Extract the [X, Y] coordinate from the center of the cell holding the provided text.  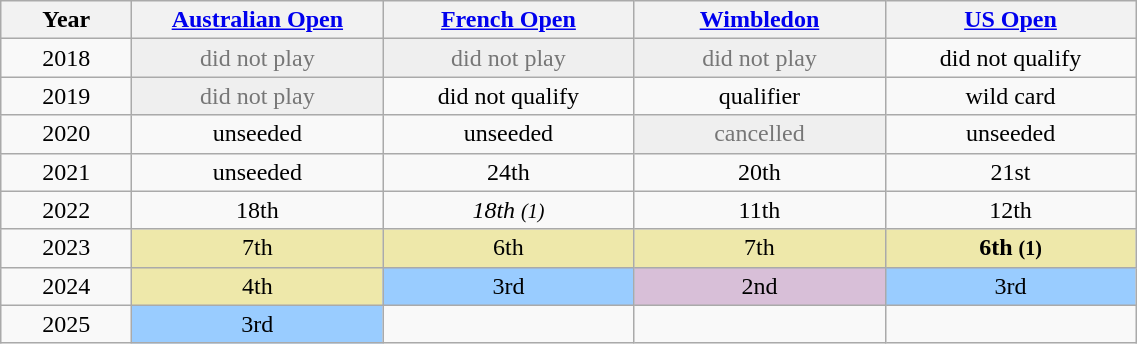
12th [1010, 210]
2022 [66, 210]
wild card [1010, 96]
18th (1) [508, 210]
Year [66, 20]
2020 [66, 134]
4th [258, 286]
Australian Open [258, 20]
cancelled [760, 134]
24th [508, 172]
Wimbledon [760, 20]
20th [760, 172]
2019 [66, 96]
2023 [66, 248]
2021 [66, 172]
2025 [66, 324]
2018 [66, 58]
6th (1) [1010, 248]
US Open [1010, 20]
21st [1010, 172]
18th [258, 210]
2nd [760, 286]
6th [508, 248]
2024 [66, 286]
French Open [508, 20]
11th [760, 210]
qualifier [760, 96]
